Return the (x, y) coordinate for the center point of the cell that contains the specified text.  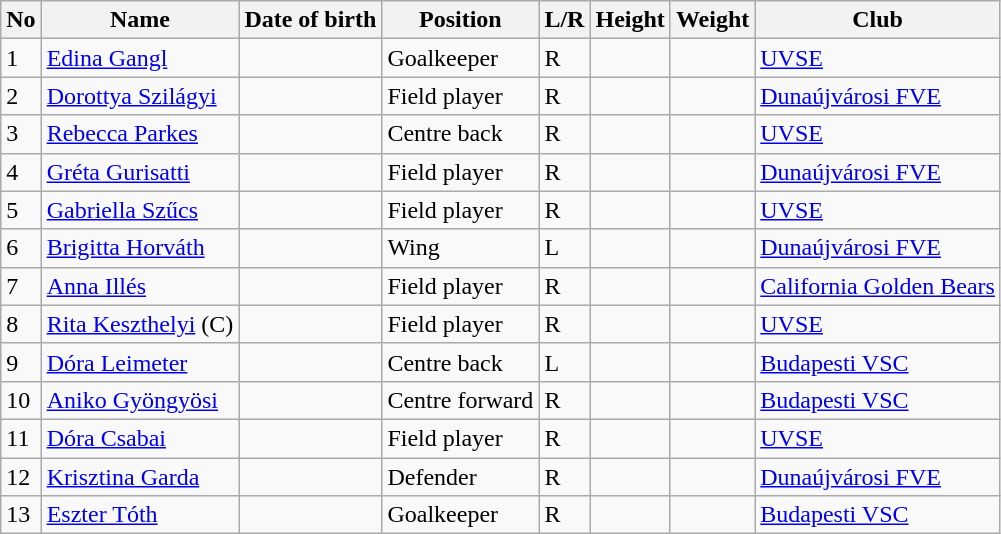
California Golden Bears (878, 286)
10 (21, 400)
Position (460, 20)
Eszter Tóth (140, 515)
Dorottya Szilágyi (140, 96)
4 (21, 172)
Gabriella Szűcs (140, 210)
3 (21, 134)
13 (21, 515)
9 (21, 362)
11 (21, 438)
No (21, 20)
Rita Keszthelyi (C) (140, 324)
Anna Illés (140, 286)
Wing (460, 248)
Dóra Csabai (140, 438)
Krisztina Garda (140, 477)
Rebecca Parkes (140, 134)
1 (21, 58)
Name (140, 20)
Club (878, 20)
5 (21, 210)
Brigitta Horváth (140, 248)
Edina Gangl (140, 58)
8 (21, 324)
Gréta Gurisatti (140, 172)
Defender (460, 477)
Date of birth (310, 20)
12 (21, 477)
6 (21, 248)
2 (21, 96)
Dóra Leimeter (140, 362)
7 (21, 286)
Aniko Gyöngyösi (140, 400)
L/R (564, 20)
Weight (712, 20)
Centre forward (460, 400)
Height (630, 20)
